Return the (X, Y) coordinate for the center point of the cell that contains the specified text.  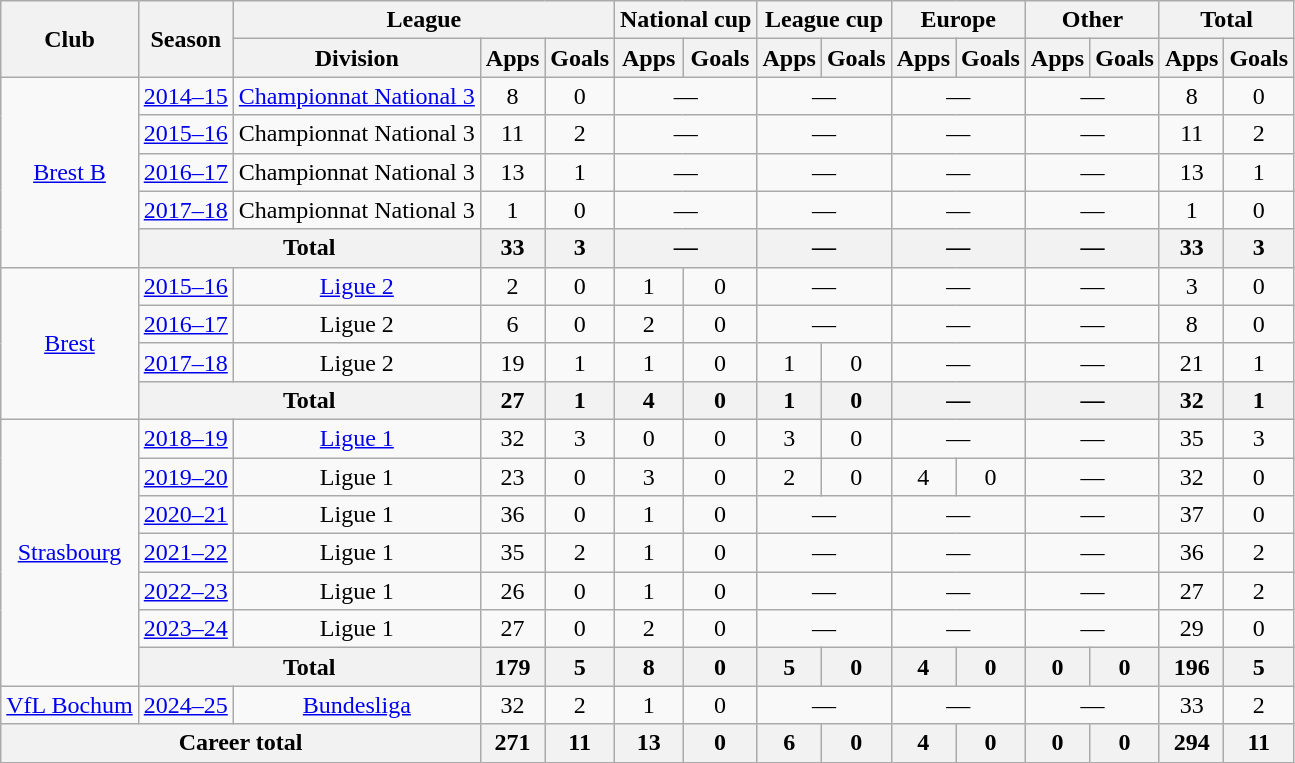
Division (356, 58)
2022–23 (186, 591)
Other (1092, 20)
League (424, 20)
2019–20 (186, 477)
2014–15 (186, 96)
26 (512, 591)
23 (512, 477)
Season (186, 39)
2024–25 (186, 705)
294 (1191, 743)
2018–19 (186, 438)
League cup (824, 20)
Bundesliga (356, 705)
National cup (686, 20)
Brest (70, 343)
29 (1191, 629)
Club (70, 39)
2021–22 (186, 553)
21 (1191, 362)
196 (1191, 667)
179 (512, 667)
2023–24 (186, 629)
Strasbourg (70, 552)
Europe (958, 20)
2020–21 (186, 515)
271 (512, 743)
19 (512, 362)
VfL Bochum (70, 705)
Career total (241, 743)
37 (1191, 515)
Brest B (70, 172)
